Determine the (x, y) coordinate at the center of the cell enclosing the given text.  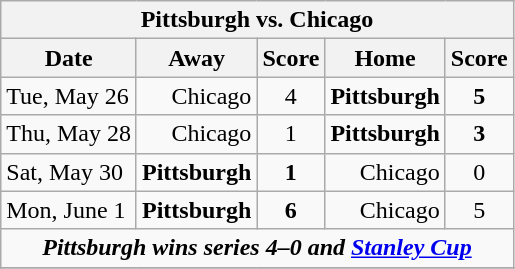
Mon, June 1 (69, 210)
Tue, May 26 (69, 96)
0 (479, 172)
4 (291, 96)
Away (196, 58)
Date (69, 58)
3 (479, 134)
Pittsburgh wins series 4–0 and Stanley Cup (257, 248)
Thu, May 28 (69, 134)
6 (291, 210)
Pittsburgh vs. Chicago (257, 20)
Home (385, 58)
Sat, May 30 (69, 172)
